Identify which cell holds the provided text, then report its (x, y) central coordinate. 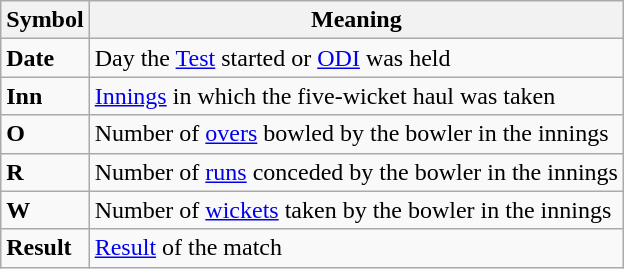
Number of runs conceded by the bowler in the innings (356, 172)
Result of the match (356, 248)
Day the Test started or ODI was held (356, 58)
Inn (45, 96)
W (45, 210)
R (45, 172)
Date (45, 58)
O (45, 134)
Number of overs bowled by the bowler in the innings (356, 134)
Result (45, 248)
Number of wickets taken by the bowler in the innings (356, 210)
Innings in which the five-wicket haul was taken (356, 96)
Symbol (45, 20)
Meaning (356, 20)
